For the text-containing cell, return its midpoint in (x, y) coordinate format. 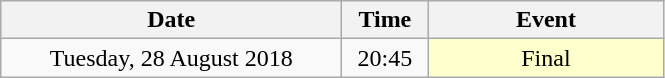
20:45 (385, 58)
Time (385, 20)
Final (546, 58)
Date (172, 20)
Event (546, 20)
Tuesday, 28 August 2018 (172, 58)
